Search for the cell housing the specified text and yield its [X, Y] center coordinate. 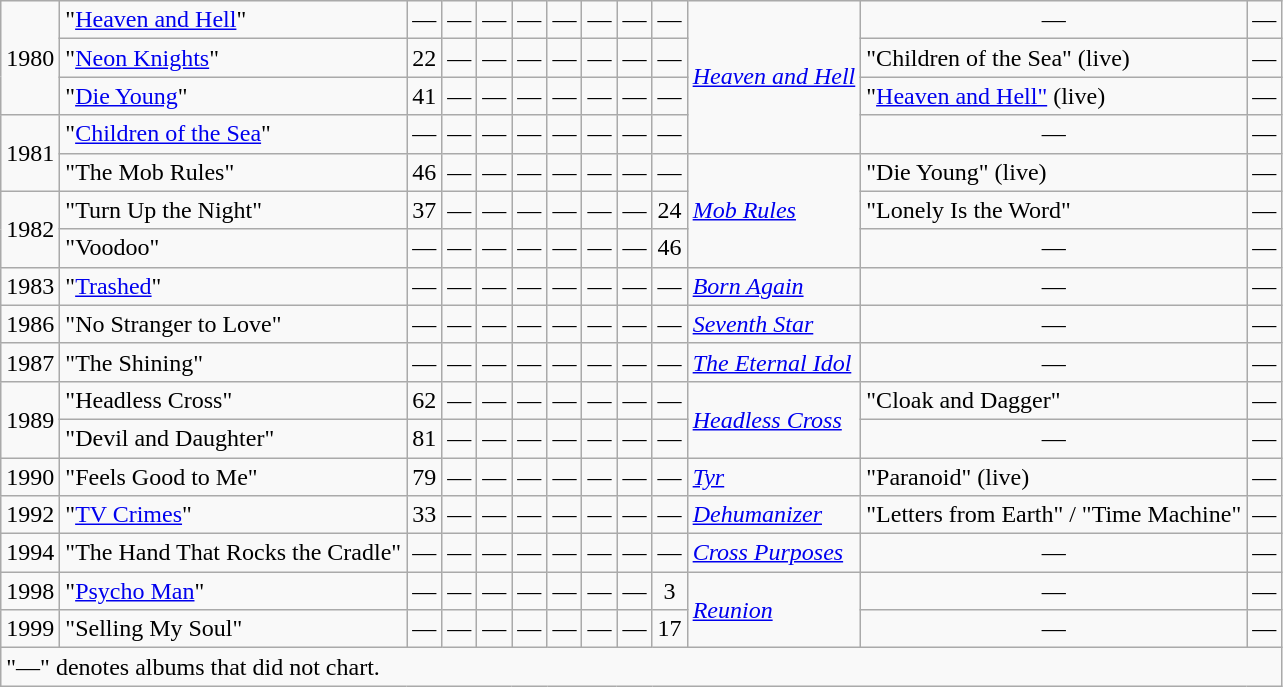
Dehumanizer [774, 515]
62 [424, 400]
"Letters from Earth" / "Time Machine" [1054, 515]
Born Again [774, 286]
1987 [30, 362]
"Headless Cross" [234, 400]
Mob Rules [774, 210]
1986 [30, 324]
Seventh Star [774, 324]
Reunion [774, 610]
"Die Young" (live) [1054, 172]
1999 [30, 629]
"The Shining" [234, 362]
1998 [30, 591]
Cross Purposes [774, 553]
17 [670, 629]
"Neon Knights" [234, 58]
1981 [30, 153]
3 [670, 591]
"Devil and Daughter" [234, 438]
"Psycho Man" [234, 591]
"The Hand That Rocks the Cradle" [234, 553]
"Selling My Soul" [234, 629]
"Trashed" [234, 286]
"Lonely Is the Word" [1054, 210]
"Heaven and Hell" (live) [1054, 96]
33 [424, 515]
1994 [30, 553]
"Voodoo" [234, 248]
1980 [30, 58]
41 [424, 96]
1990 [30, 477]
22 [424, 58]
"TV Crimes" [234, 515]
Tyr [774, 477]
1992 [30, 515]
"No Stranger to Love" [234, 324]
Headless Cross [774, 419]
"Die Young" [234, 96]
The Eternal Idol [774, 362]
"The Mob Rules" [234, 172]
"Children of the Sea" (live) [1054, 58]
"Feels Good to Me" [234, 477]
Heaven and Hell [774, 77]
37 [424, 210]
"Heaven and Hell" [234, 20]
"Turn Up the Night" [234, 210]
1983 [30, 286]
"Paranoid" (live) [1054, 477]
79 [424, 477]
"Children of the Sea" [234, 134]
1989 [30, 419]
24 [670, 210]
81 [424, 438]
"—" denotes albums that did not chart. [642, 667]
1982 [30, 229]
"Cloak and Dagger" [1054, 400]
